Scan for the cell matching the given text and deliver its [x, y] coordinate at center. 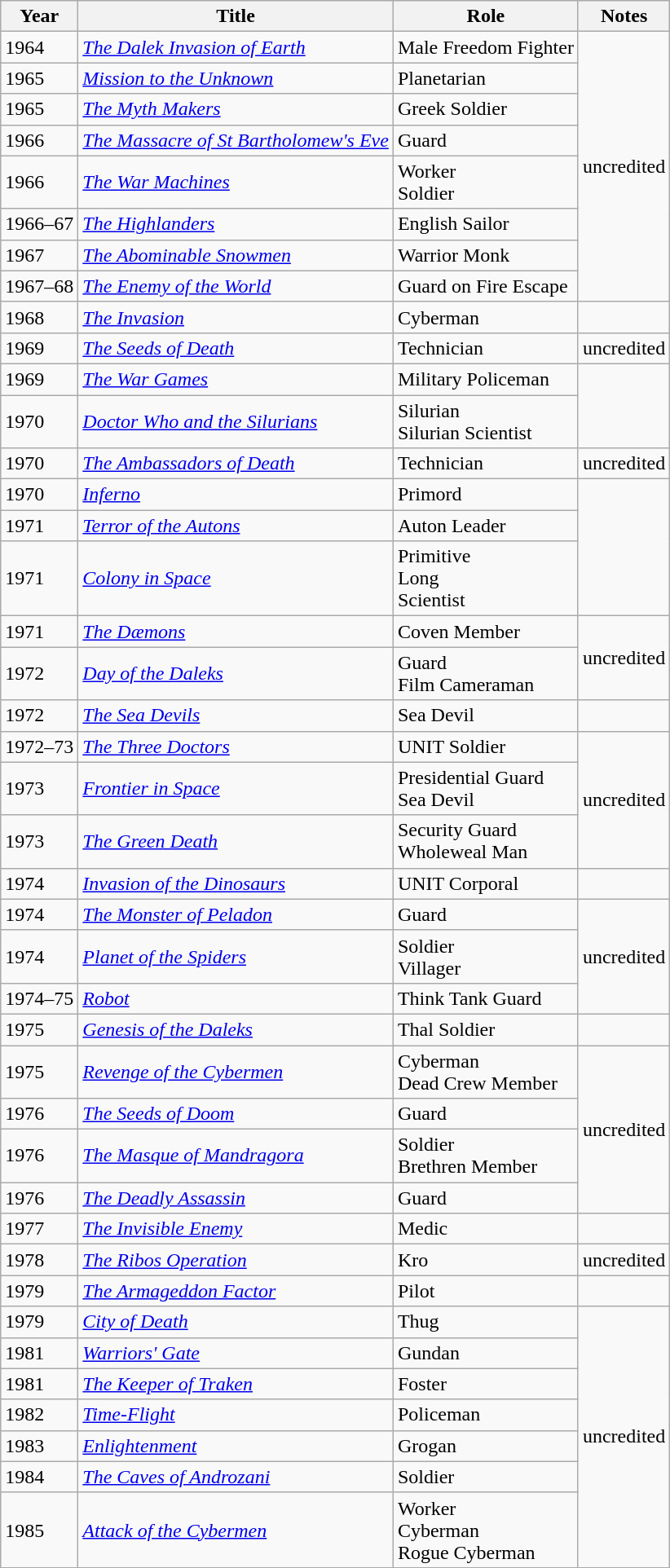
Male Freedom Fighter [486, 47]
The Massacre of St Bartholomew's Eve [236, 140]
UNIT Corporal [486, 883]
The Enemy of the World [236, 286]
Terror of the Autons [236, 526]
Colony in Space [236, 579]
The Ambassadors of Death [236, 464]
The Abominable Snowmen [236, 255]
WorkerSoldier [486, 183]
The Dæmons [236, 632]
The Green Death [236, 841]
Robot [236, 998]
Auton Leader [486, 526]
Enlightenment [236, 1446]
The War Games [236, 379]
Invasion of the Dinosaurs [236, 883]
Thug [486, 1322]
The Invasion [236, 317]
Warrior Monk [486, 255]
1985 [39, 1530]
Foster [486, 1384]
Time-Flight [236, 1415]
Military Policeman [486, 379]
Guard on Fire Escape [486, 286]
CybermanDead Crew Member [486, 1071]
The Keeper of Traken [236, 1384]
1978 [39, 1260]
Think Tank Guard [486, 998]
English Sailor [486, 224]
The Dalek Invasion of Earth [236, 47]
Title [236, 16]
1984 [39, 1477]
Inferno [236, 495]
The Sea Devils [236, 716]
1968 [39, 317]
Security GuardWholeweal Man [486, 841]
1964 [39, 47]
WorkerCybermanRogue Cyberman [486, 1530]
Frontier in Space [236, 789]
The Invisible Enemy [236, 1229]
1974–75 [39, 998]
1972–73 [39, 747]
Year [39, 16]
Pilot [486, 1291]
1977 [39, 1229]
Cyberman [486, 317]
GuardFilm Cameraman [486, 673]
1982 [39, 1415]
Medic [486, 1229]
The Ribos Operation [236, 1260]
UNIT Soldier [486, 747]
Grogan [486, 1446]
Primord [486, 495]
PrimitiveLongScientist [486, 579]
Soldier [486, 1477]
1967–68 [39, 286]
The Seeds of Death [236, 348]
Presidential GuardSea Devil [486, 789]
Notes [624, 16]
The Masque of Mandragora [236, 1156]
Gundan [486, 1353]
The Caves of Androzani [236, 1477]
Coven Member [486, 632]
SilurianSilurian Scientist [486, 421]
Policeman [486, 1415]
The Seeds of Doom [236, 1114]
The Highlanders [236, 224]
City of Death [236, 1322]
Planetarian [486, 78]
Attack of the Cybermen [236, 1530]
Role [486, 16]
The Monster of Peladon [236, 914]
Mission to the Unknown [236, 78]
The Three Doctors [236, 747]
The Armageddon Factor [236, 1291]
1983 [39, 1446]
The Deadly Assassin [236, 1198]
1967 [39, 255]
Greek Soldier [486, 109]
The Myth Makers [236, 109]
Revenge of the Cybermen [236, 1071]
Thal Soldier [486, 1029]
The War Machines [236, 183]
Day of the Daleks [236, 673]
1966–67 [39, 224]
Genesis of the Daleks [236, 1029]
Kro [486, 1260]
Warriors' Gate [236, 1353]
Doctor Who and the Silurians [236, 421]
Sea Devil [486, 716]
SoldierVillager [486, 957]
SoldierBrethren Member [486, 1156]
Planet of the Spiders [236, 957]
